Capture the cell that displays the provided text and extract its [x, y] central coordinate. 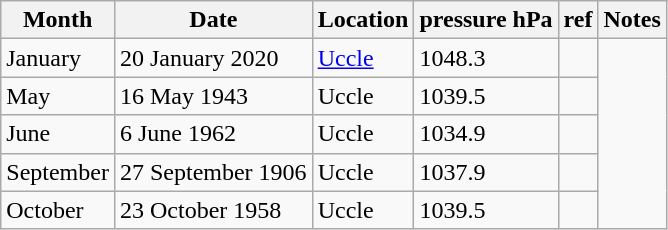
September [58, 172]
October [58, 210]
Location [363, 20]
6 June 1962 [213, 134]
June [58, 134]
1048.3 [486, 58]
Month [58, 20]
Date [213, 20]
pressure hPa [486, 20]
1034.9 [486, 134]
ref [578, 20]
23 October 1958 [213, 210]
1037.9 [486, 172]
27 September 1906 [213, 172]
16 May 1943 [213, 96]
January [58, 58]
20 January 2020 [213, 58]
May [58, 96]
Notes [632, 20]
